Extract the [x, y] coordinate from the center of the cell holding the provided text.  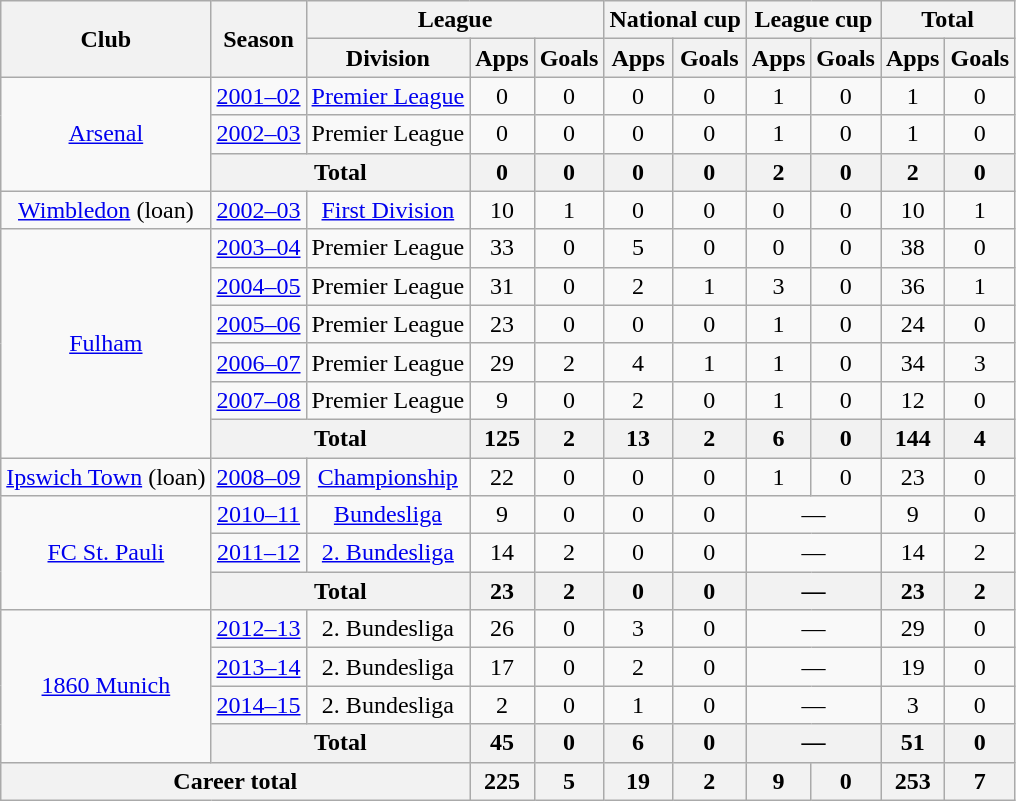
51 [912, 743]
34 [912, 362]
38 [912, 248]
13 [638, 438]
2014–15 [258, 705]
2001–02 [258, 96]
33 [502, 248]
Championship [388, 477]
2012–13 [258, 629]
League [455, 20]
Arsenal [106, 134]
2007–08 [258, 400]
2005–06 [258, 324]
22 [502, 477]
7 [980, 781]
2004–05 [258, 286]
Ipswich Town (loan) [106, 477]
24 [912, 324]
Division [388, 58]
Club [106, 39]
17 [502, 667]
Wimbledon (loan) [106, 210]
253 [912, 781]
2006–07 [258, 362]
12 [912, 400]
First Division [388, 210]
Bundesliga [388, 515]
League cup [813, 20]
2008–09 [258, 477]
2003–04 [258, 248]
1860 Munich [106, 686]
26 [502, 629]
45 [502, 743]
36 [912, 286]
31 [502, 286]
FC St. Pauli [106, 553]
125 [502, 438]
144 [912, 438]
Career total [236, 781]
National cup [675, 20]
Season [258, 39]
2011–12 [258, 553]
2010–11 [258, 515]
Fulham [106, 343]
225 [502, 781]
2013–14 [258, 667]
